Search for the cell housing the specified text and yield its [x, y] center coordinate. 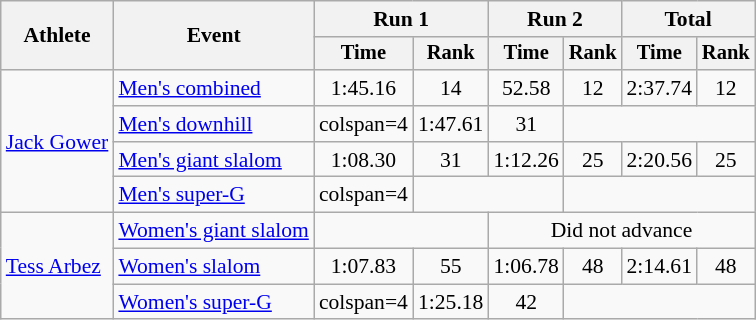
Did not advance [621, 231]
42 [526, 302]
Run 2 [554, 19]
1:25.18 [450, 302]
Athlete [58, 36]
1:06.78 [526, 267]
1:47.61 [450, 124]
Men's super-G [214, 195]
55 [450, 267]
Men's giant slalom [214, 160]
Jack Gower [58, 141]
Men's combined [214, 88]
Run 1 [402, 19]
Women's giant slalom [214, 231]
Tess Arbez [58, 266]
1:08.30 [364, 160]
Event [214, 36]
Total [688, 19]
Men's downhill [214, 124]
1:07.83 [364, 267]
Women's slalom [214, 267]
52.58 [526, 88]
Women's super-G [214, 302]
2:20.56 [660, 160]
1:12.26 [526, 160]
2:37.74 [660, 88]
14 [450, 88]
2:14.61 [660, 267]
1:45.16 [364, 88]
